Provide the (x, y) coordinate of the cell's center where the given text is located.  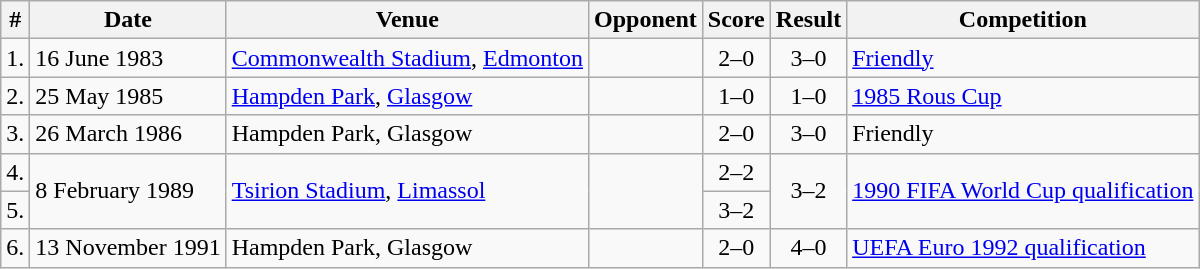
2. (16, 96)
13 November 1991 (128, 248)
25 May 1985 (128, 96)
4. (16, 172)
5. (16, 210)
4–0 (808, 248)
16 June 1983 (128, 58)
Commonwealth Stadium, Edmonton (407, 58)
UEFA Euro 1992 qualification (1023, 248)
1990 FIFA World Cup qualification (1023, 191)
Venue (407, 20)
6. (16, 248)
1. (16, 58)
# (16, 20)
3. (16, 134)
Tsirion Stadium, Limassol (407, 191)
8 February 1989 (128, 191)
Date (128, 20)
Opponent (646, 20)
26 March 1986 (128, 134)
Result (808, 20)
1985 Rous Cup (1023, 96)
Competition (1023, 20)
Score (736, 20)
2–2 (736, 172)
